Return the (x, y) coordinate for the center point of the cell that contains the specified text.  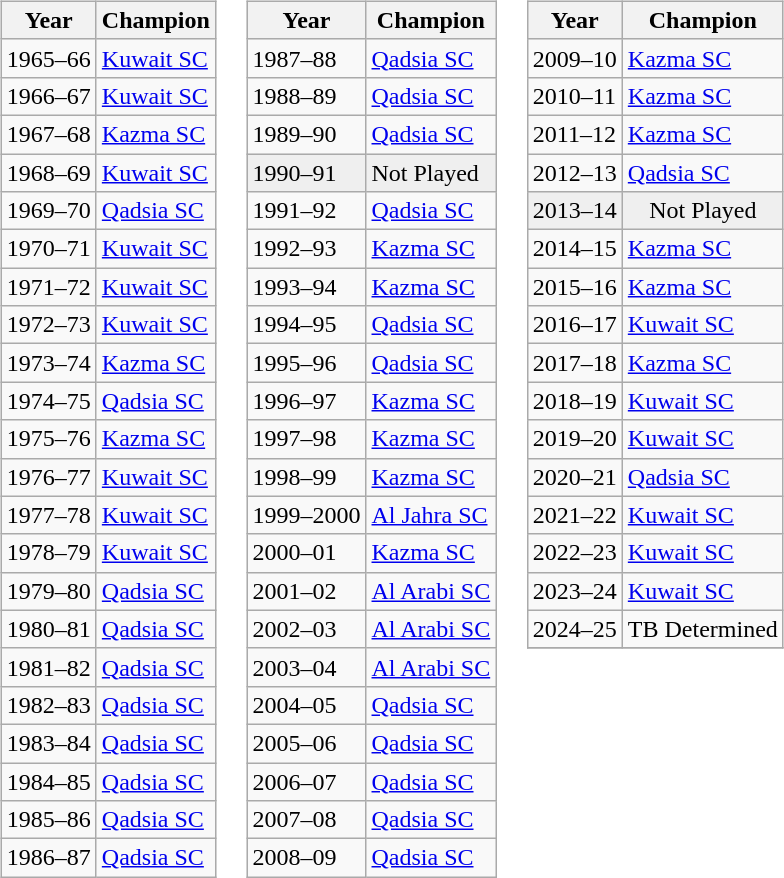
1974–75 (48, 401)
2011–12 (574, 134)
1981–82 (48, 667)
1965–66 (48, 58)
1968–69 (48, 173)
1996–97 (306, 401)
2009–10 (574, 58)
1987–88 (306, 58)
1966–67 (48, 96)
1970–71 (48, 249)
1991–92 (306, 211)
2018–19 (574, 401)
1967–68 (48, 134)
1985–86 (48, 820)
2003–04 (306, 667)
1990–91 (306, 173)
2010–11 (574, 96)
1983–84 (48, 743)
2000–01 (306, 553)
1973–74 (48, 363)
2013–14 (574, 211)
2004–05 (306, 705)
1992–93 (306, 249)
2019–20 (574, 439)
2012–13 (574, 173)
2024–25 (574, 629)
2006–07 (306, 781)
1993–94 (306, 287)
1998–99 (306, 477)
2023–24 (574, 591)
1986–87 (48, 858)
2015–16 (574, 287)
1995–96 (306, 363)
1988–89 (306, 96)
1977–78 (48, 515)
1997–98 (306, 439)
1980–81 (48, 629)
1994–95 (306, 325)
TB Determined (702, 629)
1969–70 (48, 211)
2022–23 (574, 553)
2005–06 (306, 743)
1972–73 (48, 325)
1975–76 (48, 439)
1978–79 (48, 553)
2008–09 (306, 858)
2017–18 (574, 363)
1982–83 (48, 705)
2007–08 (306, 820)
2021–22 (574, 515)
2001–02 (306, 591)
1971–72 (48, 287)
2020–21 (574, 477)
1984–85 (48, 781)
2002–03 (306, 629)
2014–15 (574, 249)
1976–77 (48, 477)
2016–17 (574, 325)
Al Jahra SC (431, 515)
1979–80 (48, 591)
1999–2000 (306, 515)
1989–90 (306, 134)
